Output the (x, y) coordinate of the center of the cell containing the given text.  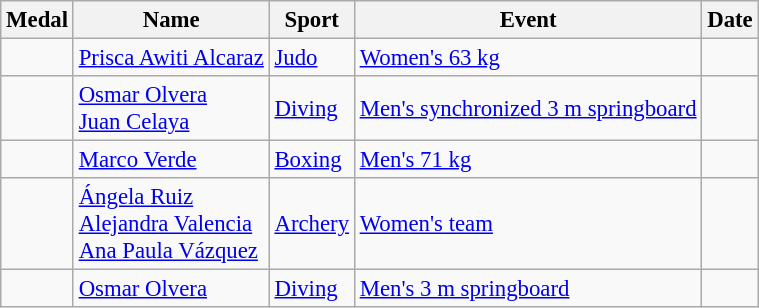
Prisca Awiti Alcaraz (171, 58)
Medal (38, 20)
Men's synchronized 3 m springboard (528, 108)
Ángela RuizAlejandra ValenciaAna Paula Vázquez (171, 224)
Archery (312, 224)
Osmar OlveraJuan Celaya (171, 108)
Event (528, 20)
Women's 63 kg (528, 58)
Men's 71 kg (528, 160)
Date (730, 20)
Men's 3 m springboard (528, 289)
Women's team (528, 224)
Judo (312, 58)
Name (171, 20)
Marco Verde (171, 160)
Sport (312, 20)
Boxing (312, 160)
Osmar Olvera (171, 289)
